Identify which cell holds the provided text, then report its (X, Y) central coordinate. 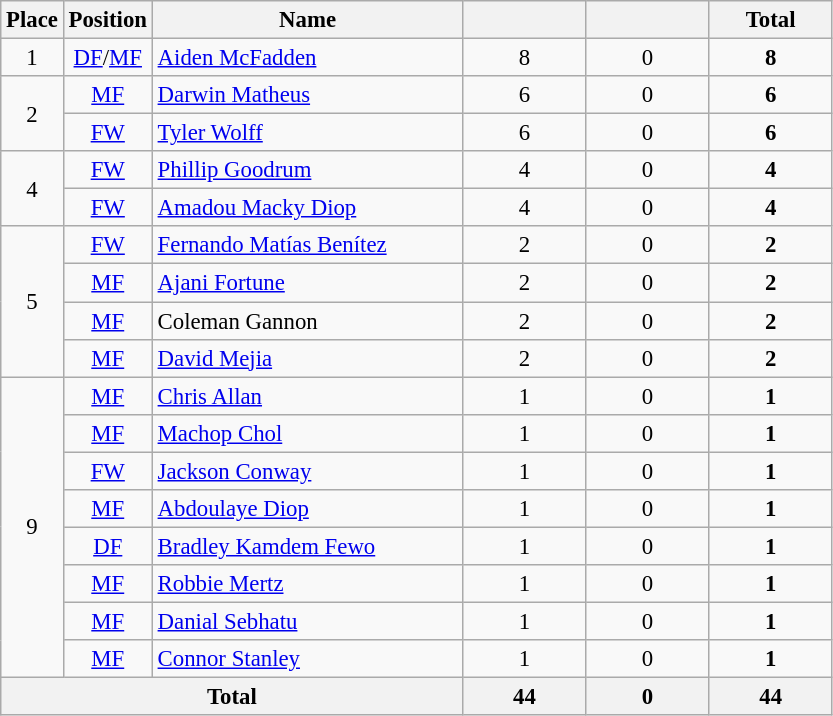
Darwin Matheus (308, 95)
Place (32, 20)
Name (308, 20)
Jackson Conway (308, 471)
Machop Chol (308, 433)
Chris Allan (308, 396)
9 (32, 528)
Phillip Goodrum (308, 170)
DF (108, 546)
Abdoulaye Diop (308, 509)
5 (32, 301)
Amadou Macky Diop (308, 208)
Ajani Fortune (308, 283)
Coleman Gannon (308, 321)
Bradley Kamdem Fewo (308, 546)
Robbie Mertz (308, 584)
David Mejia (308, 358)
Connor Stanley (308, 659)
Aiden McFadden (308, 58)
Danial Sebhatu (308, 621)
DF/MF (108, 58)
Tyler Wolff (308, 133)
Position (108, 20)
Fernando Matías Benítez (308, 245)
